Find where the given text appears and provide that cell's center as (x, y) coordinate. 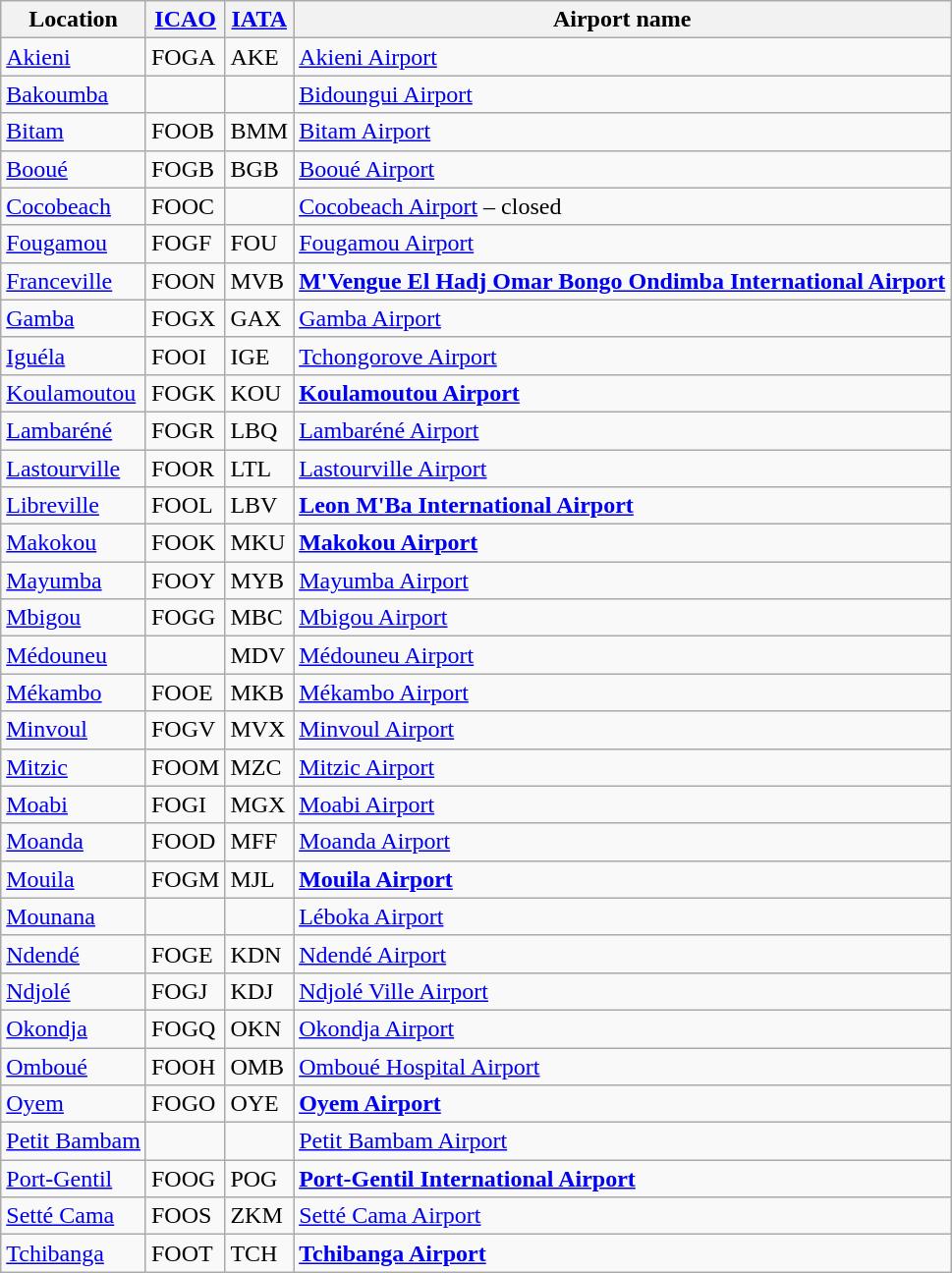
Gamba Airport (623, 318)
Bidoungui Airport (623, 94)
FOGB (185, 169)
LBV (259, 506)
FOGK (185, 393)
Location (74, 20)
Léboka Airport (623, 916)
FOOB (185, 132)
Oyem Airport (623, 1104)
MZC (259, 767)
Moanda Airport (623, 842)
Koulamoutou (74, 393)
Minvoul (74, 730)
MVB (259, 281)
Akieni Airport (623, 57)
Tchongorove Airport (623, 356)
Oyem (74, 1104)
Franceville (74, 281)
Petit Bambam Airport (623, 1141)
FOGF (185, 244)
Makokou (74, 543)
FOON (185, 281)
FOOT (185, 1253)
OMB (259, 1066)
IGE (259, 356)
Bitam Airport (623, 132)
Moanda (74, 842)
FOOM (185, 767)
FOOE (185, 692)
MJL (259, 879)
Médouneu Airport (623, 655)
MVX (259, 730)
Moabi (74, 804)
MFF (259, 842)
Ndendé Airport (623, 954)
Omboué Hospital Airport (623, 1066)
Petit Bambam (74, 1141)
Setté Cama Airport (623, 1216)
FOGE (185, 954)
FOGR (185, 430)
Lambaréné Airport (623, 430)
FOOH (185, 1066)
M'Vengue El Hadj Omar Bongo Ondimba International Airport (623, 281)
Mounana (74, 916)
FOOY (185, 581)
Bakoumba (74, 94)
Mayumba (74, 581)
OYE (259, 1104)
Port-Gentil (74, 1179)
MKB (259, 692)
FOGM (185, 879)
MGX (259, 804)
FOOD (185, 842)
IATA (259, 20)
OKN (259, 1028)
MKU (259, 543)
FOGV (185, 730)
FOGX (185, 318)
Lambaréné (74, 430)
Setté Cama (74, 1216)
FOOC (185, 206)
Fougamou Airport (623, 244)
Ndjolé (74, 991)
FOOG (185, 1179)
Ndjolé Ville Airport (623, 991)
Gamba (74, 318)
Mouila (74, 879)
Koulamoutou Airport (623, 393)
ZKM (259, 1216)
Mbigou (74, 618)
Omboué (74, 1066)
FOOS (185, 1216)
Okondja (74, 1028)
TCH (259, 1253)
Cocobeach (74, 206)
KDN (259, 954)
Airport name (623, 20)
MDV (259, 655)
Leon M'Ba International Airport (623, 506)
FOGO (185, 1104)
Moabi Airport (623, 804)
FOGJ (185, 991)
FOOI (185, 356)
Mbigou Airport (623, 618)
Médouneu (74, 655)
Mitzic (74, 767)
Ndendé (74, 954)
Tchibanga (74, 1253)
Cocobeach Airport – closed (623, 206)
ICAO (185, 20)
Fougamou (74, 244)
Minvoul Airport (623, 730)
POG (259, 1179)
Port-Gentil International Airport (623, 1179)
Mitzic Airport (623, 767)
BMM (259, 132)
FOOK (185, 543)
FOGI (185, 804)
Mouila Airport (623, 879)
Mékambo (74, 692)
Booué (74, 169)
MBC (259, 618)
FOOL (185, 506)
FOGG (185, 618)
Okondja Airport (623, 1028)
Booué Airport (623, 169)
KDJ (259, 991)
Iguéla (74, 356)
LTL (259, 469)
Lastourville (74, 469)
GAX (259, 318)
Libreville (74, 506)
LBQ (259, 430)
KOU (259, 393)
Makokou Airport (623, 543)
Mékambo Airport (623, 692)
Akieni (74, 57)
Mayumba Airport (623, 581)
FOGQ (185, 1028)
FOOR (185, 469)
Lastourville Airport (623, 469)
Bitam (74, 132)
FOU (259, 244)
MYB (259, 581)
Tchibanga Airport (623, 1253)
FOGA (185, 57)
AKE (259, 57)
BGB (259, 169)
